Provide the (x, y) coordinate of the cell's center where the given text is located.  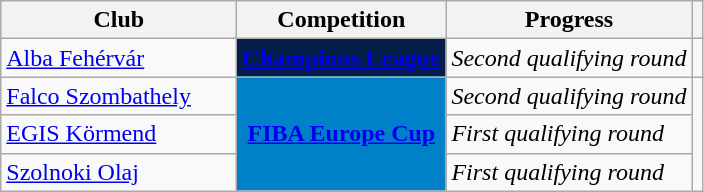
Szolnoki Olaj (119, 172)
Alba Fehérvár (119, 58)
Falco Szombathely (119, 96)
Progress (569, 20)
Competition (342, 20)
Club (119, 20)
Champions League (342, 58)
FIBA Europe Cup (342, 134)
EGIS Körmend (119, 134)
